For the text-containing cell, return its midpoint in (X, Y) coordinate format. 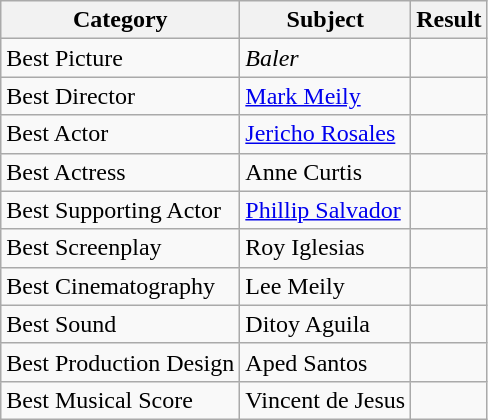
Best Director (120, 96)
Anne Curtis (326, 172)
Best Supporting Actor (120, 210)
Best Picture (120, 58)
Best Production Design (120, 362)
Vincent de Jesus (326, 400)
Aped Santos (326, 362)
Result (449, 20)
Best Sound (120, 324)
Lee Meily (326, 286)
Best Musical Score (120, 400)
Subject (326, 20)
Roy Iglesias (326, 248)
Best Screenplay (120, 248)
Best Actor (120, 134)
Baler (326, 58)
Jericho Rosales (326, 134)
Phillip Salvador (326, 210)
Mark Meily (326, 96)
Category (120, 20)
Best Cinematography (120, 286)
Best Actress (120, 172)
Ditoy Aguila (326, 324)
